Provide the [x, y] coordinate of the cell's center where the given text is located.  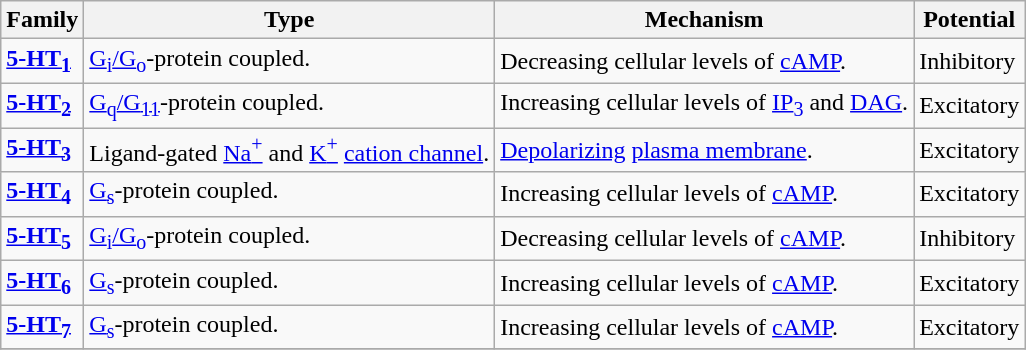
5-HT2 [42, 105]
5-HT3 [42, 150]
Mechanism [704, 20]
5-HT7 [42, 327]
Type [290, 20]
Gq/G11-protein coupled. [290, 105]
Depolarizing plasma membrane. [704, 150]
Increasing cellular levels of IP3 and DAG. [704, 105]
Ligand-gated Na+ and K+ cation channel. [290, 150]
5-HT1 [42, 61]
Potential [970, 20]
Family [42, 20]
5-HT6 [42, 283]
5-HT4 [42, 194]
5-HT5 [42, 238]
